Detect which cell encompasses the target text, then output its (X, Y) center coordinate. 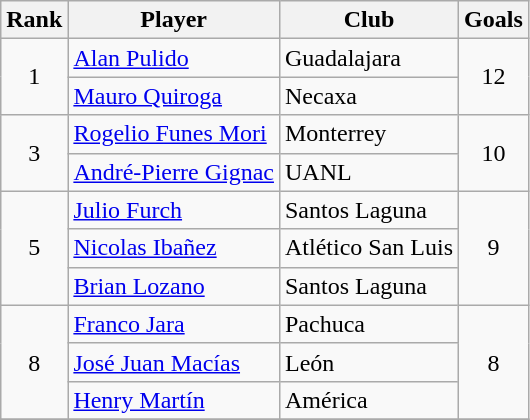
André-Pierre Gignac (174, 172)
5 (34, 248)
10 (494, 153)
Rogelio Funes Mori (174, 134)
9 (494, 248)
Mauro Quiroga (174, 96)
Henry Martín (174, 400)
Club (368, 20)
Goals (494, 20)
1 (34, 77)
3 (34, 153)
Monterrey (368, 134)
José Juan Macías (174, 362)
Guadalajara (368, 58)
Brian Lozano (174, 286)
Atlético San Luis (368, 248)
Nicolas Ibañez (174, 248)
Franco Jara (174, 324)
Pachuca (368, 324)
Player (174, 20)
Necaxa (368, 96)
América (368, 400)
Julio Furch (174, 210)
12 (494, 77)
Alan Pulido (174, 58)
Rank (34, 20)
León (368, 362)
UANL (368, 172)
